Capture the cell that displays the provided text and extract its (x, y) central coordinate. 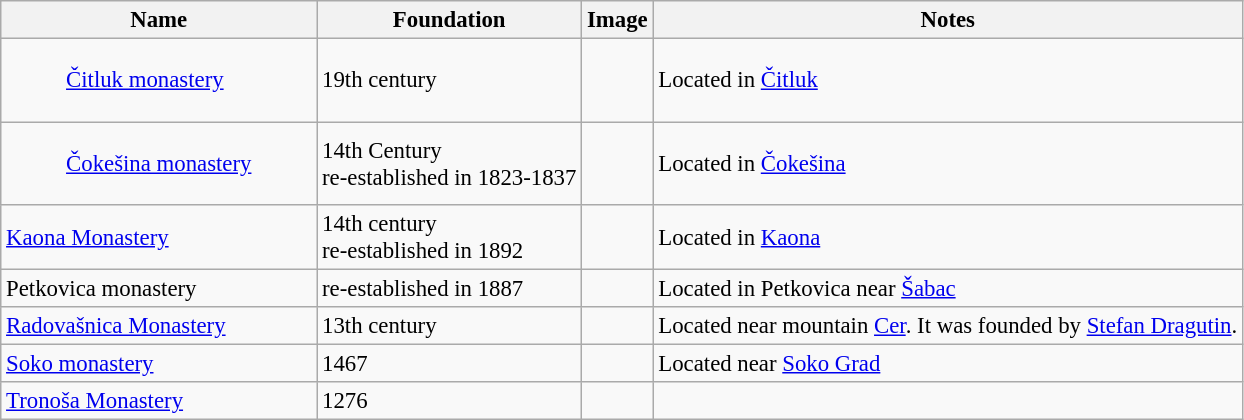
Foundation (450, 20)
Čokešina monastery (159, 164)
Tronoša Monastery (159, 401)
1467 (450, 364)
14th Centuryre-established in 1823-1837 (450, 164)
Petkovica monastery (159, 288)
Located in Petkovica near Šabac (948, 288)
Located in Čitluk (948, 80)
re-established in 1887 (450, 288)
Located in Kaona (948, 238)
19th century (450, 80)
Čitluk monastery (159, 80)
Located near Soko Grad (948, 364)
13th century (450, 326)
Name (159, 20)
Kaona Monastery (159, 238)
Radovašnica Monastery (159, 326)
1276 (450, 401)
Notes (948, 20)
Located near mountain Cer. It was founded by Stefan Dragutin. (948, 326)
Located in Čokešina (948, 164)
14th centuryre-established in 1892 (450, 238)
Soko monastery (159, 364)
Image (618, 20)
